Search for the cell housing the specified text and yield its (x, y) center coordinate. 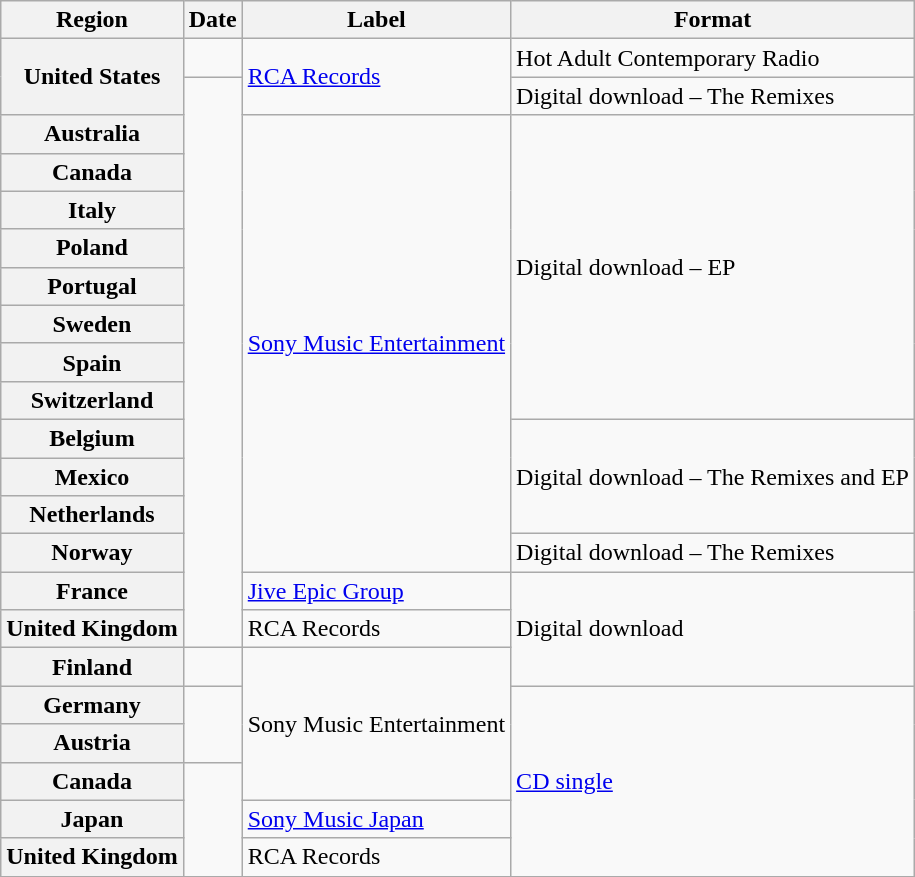
Netherlands (92, 515)
United States (92, 77)
Label (376, 20)
Japan (92, 819)
Australia (92, 134)
Jive Epic Group (376, 591)
Germany (92, 705)
Digital download – EP (713, 267)
Sweden (92, 324)
Mexico (92, 477)
France (92, 591)
Poland (92, 248)
Norway (92, 553)
Hot Adult Contemporary Radio (713, 58)
Digital download (713, 629)
Switzerland (92, 400)
Finland (92, 667)
Italy (92, 210)
Portugal (92, 286)
Austria (92, 743)
Region (92, 20)
CD single (713, 781)
Belgium (92, 438)
Digital download – The Remixes and EP (713, 476)
Date (212, 20)
Spain (92, 362)
Sony Music Japan (376, 819)
Format (713, 20)
